Detect which cell encompasses the target text, then output its (X, Y) center coordinate. 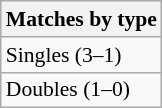
Singles (3–1) (82, 55)
Doubles (1–0) (82, 90)
Matches by type (82, 19)
